Find where the given text appears and provide that cell's center as [X, Y] coordinate. 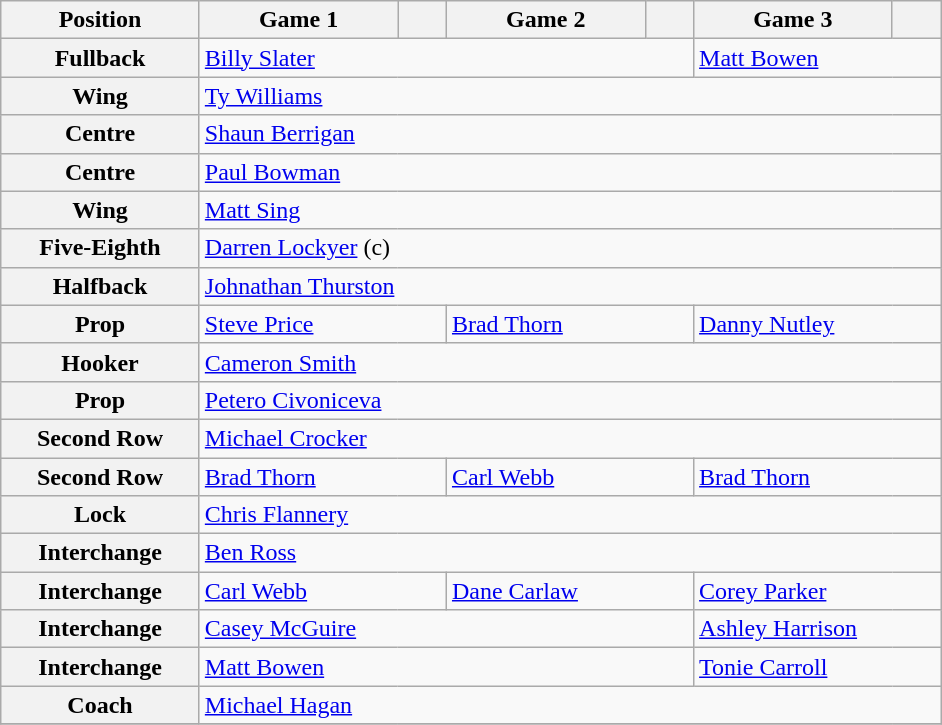
Darren Lockyer (c) [570, 248]
Michael Hagan [570, 705]
Five-Eighth [100, 248]
Michael Crocker [570, 438]
Ashley Harrison [818, 629]
Halfback [100, 286]
Game 2 [546, 20]
Paul Bowman [570, 172]
Game 3 [794, 20]
Hooker [100, 362]
Ben Ross [570, 553]
Petero Civoniceva [570, 400]
Cameron Smith [570, 362]
Steve Price [322, 324]
Johnathan Thurston [570, 286]
Shaun Berrigan [570, 134]
Position [100, 20]
Fullback [100, 58]
Dane Carlaw [570, 591]
Ty Williams [570, 96]
Tonie Carroll [818, 667]
Lock [100, 515]
Billy Slater [446, 58]
Chris Flannery [570, 515]
Casey McGuire [446, 629]
Danny Nutley [818, 324]
Coach [100, 705]
Matt Sing [570, 210]
Game 1 [298, 20]
Corey Parker [818, 591]
